Provide the (X, Y) coordinate of the cell's center where the given text is located.  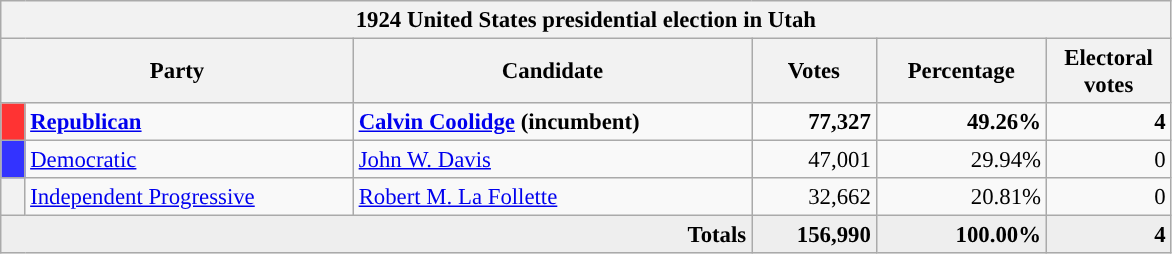
Independent Progressive (189, 197)
Republican (189, 122)
20.81% (961, 197)
32,662 (814, 197)
47,001 (814, 160)
Calvin Coolidge (incumbent) (552, 122)
Robert M. La Follette (552, 197)
Percentage (961, 72)
49.26% (961, 122)
Party (178, 72)
Votes (814, 72)
Democratic (189, 160)
John W. Davis (552, 160)
Totals (376, 235)
Candidate (552, 72)
29.94% (961, 160)
100.00% (961, 235)
1924 United States presidential election in Utah (586, 20)
Electoral votes (1108, 72)
77,327 (814, 122)
156,990 (814, 235)
